Output the (X, Y) coordinate of the center of the cell containing the given text.  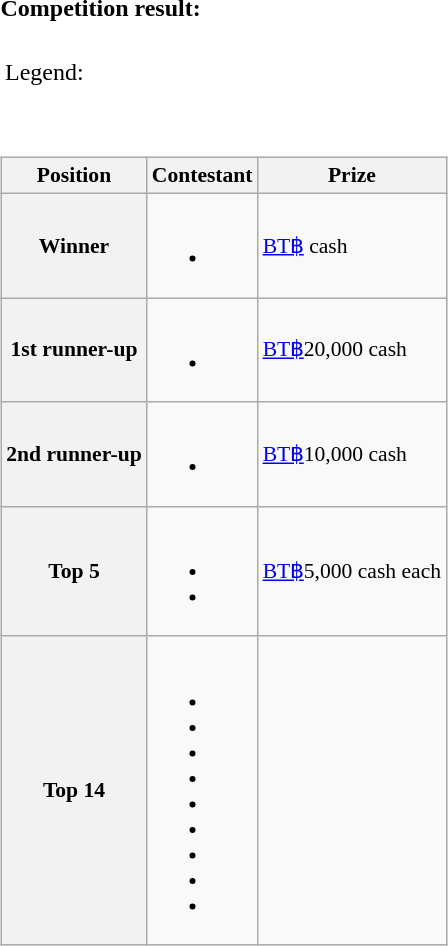
Winner (74, 245)
Prize (352, 176)
Top 14 (74, 790)
BT฿20,000 cash (352, 350)
2nd runner-up (74, 454)
Position (74, 176)
1st runner-up (74, 350)
BT฿10,000 cash (352, 454)
Top 5 (74, 571)
BT฿5,000 cash each (352, 571)
Contestant (202, 176)
BT฿ cash (352, 245)
Legend: (45, 73)
